Search for the cell housing the specified text and yield its (x, y) center coordinate. 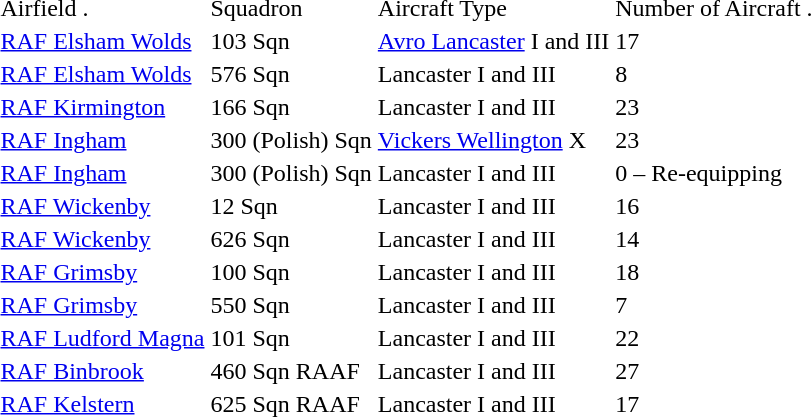
626 Sqn (291, 239)
460 Sqn RAAF (291, 371)
103 Sqn (291, 41)
100 Sqn (291, 272)
550 Sqn (291, 305)
Avro Lancaster I and III (493, 41)
12 Sqn (291, 206)
Vickers Wellington X (493, 140)
166 Sqn (291, 107)
101 Sqn (291, 338)
576 Sqn (291, 74)
